Output the (x, y) coordinate of the center of the cell containing the given text.  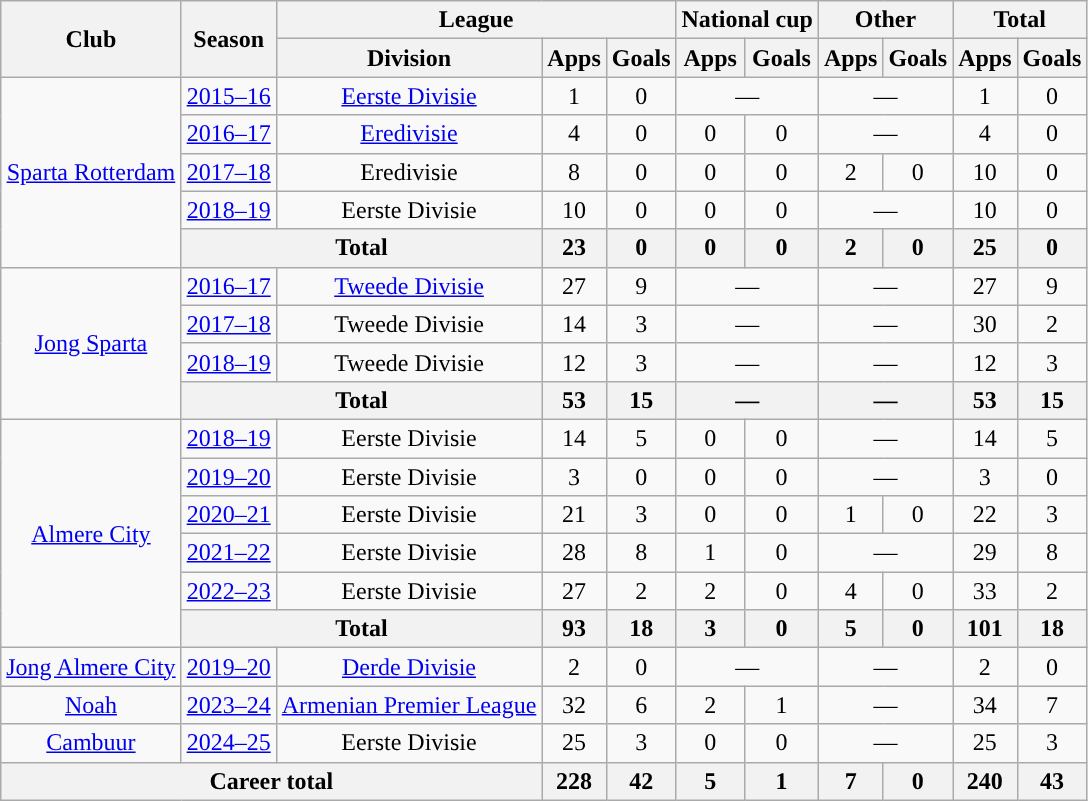
32 (574, 705)
21 (574, 515)
National cup (747, 20)
Club (91, 39)
Armenian Premier League (409, 705)
Cambuur (91, 743)
Other (885, 20)
Jong Sparta (91, 343)
Season (228, 39)
2022–23 (228, 591)
Noah (91, 705)
33 (985, 591)
43 (1052, 781)
23 (574, 248)
Jong Almere City (91, 667)
Almere City (91, 533)
22 (985, 515)
Derde Divisie (409, 667)
2015–16 (228, 96)
Division (409, 58)
30 (985, 324)
Career total (272, 781)
93 (574, 629)
2024–25 (228, 743)
28 (574, 553)
42 (641, 781)
2020–21 (228, 515)
Sparta Rotterdam (91, 172)
29 (985, 553)
2023–24 (228, 705)
6 (641, 705)
League (476, 20)
2021–22 (228, 553)
34 (985, 705)
240 (985, 781)
101 (985, 629)
228 (574, 781)
